From the cell containing the given text, extract its center point as (X, Y) coordinate. 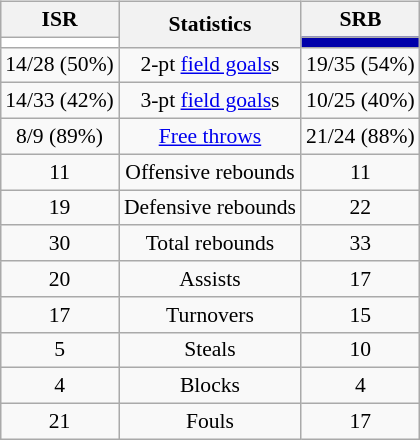
19/35 (54%) (360, 65)
Assists (210, 279)
15 (360, 314)
21 (60, 421)
33 (360, 243)
10 (360, 350)
14/33 (42%) (60, 101)
Offensive rebounds (210, 172)
Statistics (210, 24)
Total rebounds (210, 243)
30 (60, 243)
22 (360, 208)
5 (60, 350)
Blocks (210, 386)
2-pt field goalss (210, 65)
Turnovers (210, 314)
Free throws (210, 136)
21/24 (88%) (360, 136)
Defensive rebounds (210, 208)
10/25 (40%) (360, 101)
SRB (360, 19)
20 (60, 279)
14/28 (50%) (60, 65)
ISR (60, 19)
Steals (210, 350)
19 (60, 208)
3-pt field goalss (210, 101)
Fouls (210, 421)
8/9 (89%) (60, 136)
